Identify which cell holds the provided text, then report its [x, y] central coordinate. 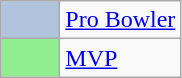
MVP [120, 58]
Pro Bowler [120, 20]
